Return (x, y) of the center of cell containing provided text 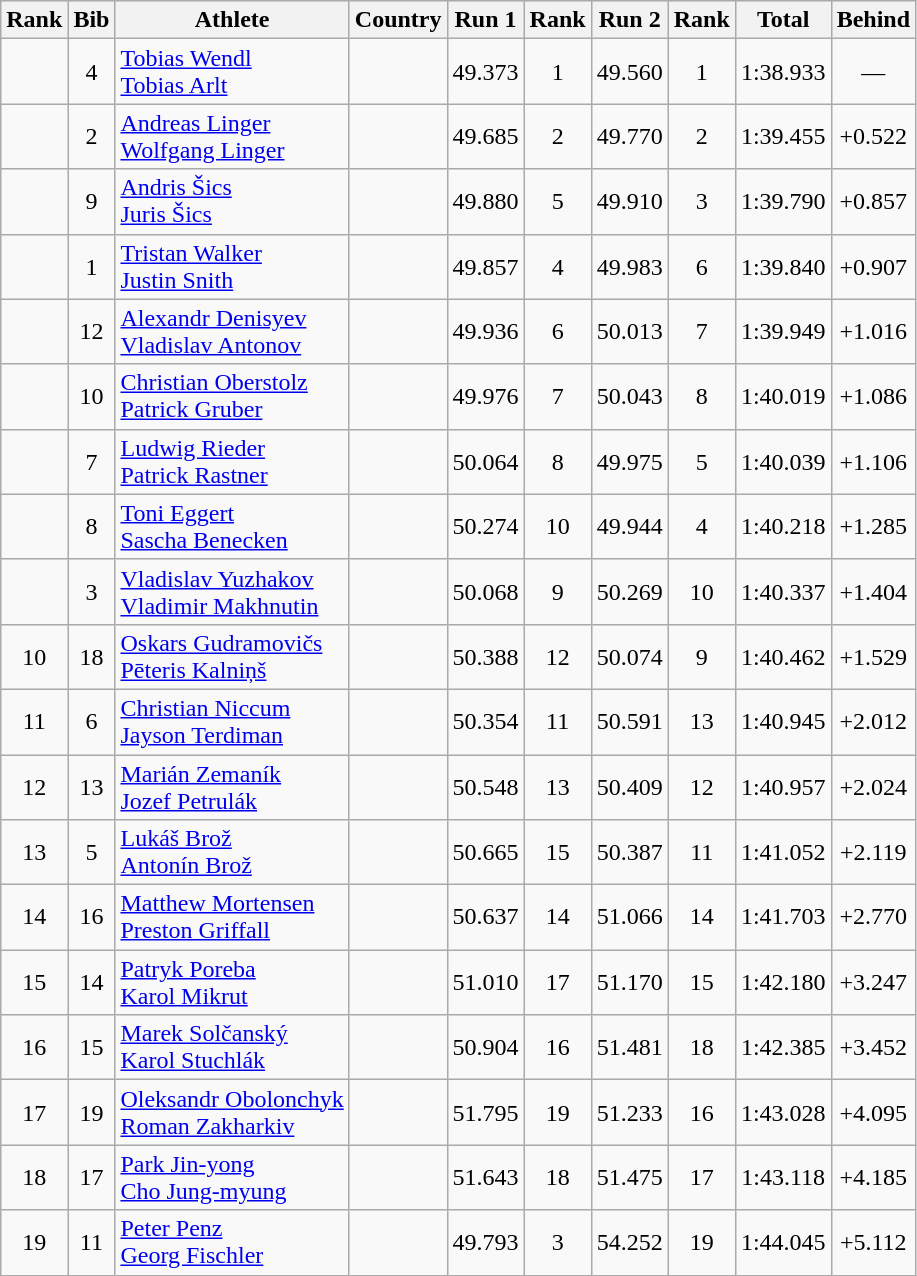
Park Jin-yong Cho Jung-myung (232, 1178)
49.975 (630, 462)
1:40.945 (783, 722)
Ludwig Rieder Patrick Rastner (232, 462)
Patryk Poreba Karol Mikrut (232, 982)
49.770 (630, 136)
51.643 (486, 1178)
Behind (873, 20)
1:39.790 (783, 202)
Run 2 (630, 20)
1:41.703 (783, 918)
1:38.933 (783, 72)
Bib (92, 20)
51.010 (486, 982)
Vladislav Yuzhakov Vladimir Makhnutin (232, 592)
Total (783, 20)
50.274 (486, 526)
+3.452 (873, 1048)
50.591 (630, 722)
54.252 (630, 1242)
50.637 (486, 918)
Christian Niccum Jayson Terdiman (232, 722)
49.936 (486, 332)
Marián Zemaník Jozef Petrulák (232, 786)
50.074 (630, 656)
Matthew Mortensen Preston Griffall (232, 918)
49.880 (486, 202)
+3.247 (873, 982)
50.269 (630, 592)
Toni Eggert Sascha Benecken (232, 526)
51.066 (630, 918)
+1.285 (873, 526)
+0.857 (873, 202)
Tristan Walker Justin Snith (232, 266)
50.354 (486, 722)
50.068 (486, 592)
1:39.840 (783, 266)
49.857 (486, 266)
50.409 (630, 786)
51.481 (630, 1048)
49.685 (486, 136)
51.795 (486, 1112)
1:40.039 (783, 462)
+0.907 (873, 266)
1:43.028 (783, 1112)
+4.095 (873, 1112)
1:42.180 (783, 982)
1:44.045 (783, 1242)
51.170 (630, 982)
+5.112 (873, 1242)
Marek Solčanský Karol Stuchlák (232, 1048)
+1.529 (873, 656)
Alexandr Denisyev Vladislav Antonov (232, 332)
Andreas Linger Wolfgang Linger (232, 136)
49.983 (630, 266)
+2.024 (873, 786)
51.475 (630, 1178)
49.560 (630, 72)
Peter Penz Georg Fischler (232, 1242)
49.373 (486, 72)
+0.522 (873, 136)
50.665 (486, 852)
50.064 (486, 462)
1:43.118 (783, 1178)
50.387 (630, 852)
+1.106 (873, 462)
50.548 (486, 786)
1:41.052 (783, 852)
1:42.385 (783, 1048)
1:40.019 (783, 396)
51.233 (630, 1112)
+4.185 (873, 1178)
Tobias Wendl Tobias Arlt (232, 72)
1:40.337 (783, 592)
+2.770 (873, 918)
50.043 (630, 396)
+1.404 (873, 592)
— (873, 72)
Christian Oberstolz Patrick Gruber (232, 396)
Country (398, 20)
Oleksandr Obolonchyk Roman Zakharkiv (232, 1112)
1:40.462 (783, 656)
49.793 (486, 1242)
1:40.957 (783, 786)
49.976 (486, 396)
+1.086 (873, 396)
Oskars Gudramovičs Pēteris Kalniņš (232, 656)
50.388 (486, 656)
1:39.949 (783, 332)
1:39.455 (783, 136)
+1.016 (873, 332)
Lukáš Brož Antonín Brož (232, 852)
49.944 (630, 526)
Athlete (232, 20)
Andris Šics Juris Šics (232, 202)
49.910 (630, 202)
50.904 (486, 1048)
+2.012 (873, 722)
+2.119 (873, 852)
50.013 (630, 332)
1:40.218 (783, 526)
Run 1 (486, 20)
